Pinpoint the cell where the given text exists, returning its (X, Y) midpoint coordinate. 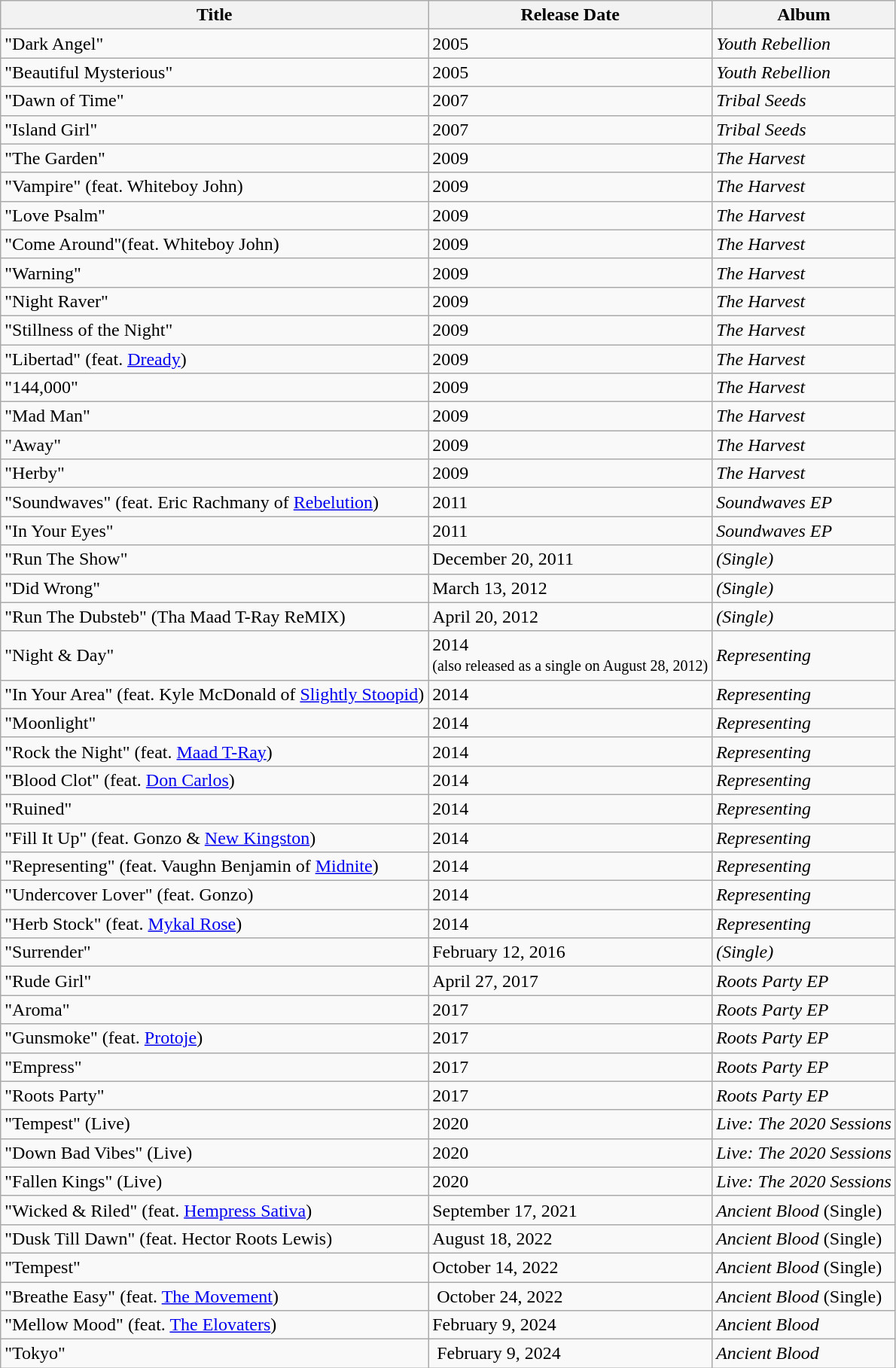
"In Your Eyes" (215, 531)
October 14, 2022 (571, 1267)
"Wicked & Riled" (feat. Hempress Sativa) (215, 1210)
"Rude Girl" (215, 981)
"Undercover Lover" (feat. Gonzo) (215, 895)
April 20, 2012 (571, 617)
"Surrender" (215, 952)
"Love Psalm" (215, 215)
"Gunsmoke" (feat. Protoje) (215, 1038)
"Away" (215, 445)
"Moonlight" (215, 723)
Album (804, 15)
"Blood Clot" (feat. Don Carlos) (215, 780)
"Beautiful Mysterious" (215, 72)
"Ruined" (215, 809)
"Mellow Mood" (feat. The Elovaters) (215, 1325)
"Breathe Easy" (feat. The Movement) (215, 1296)
"Run The Show" (215, 559)
"Tempest" (Live) (215, 1124)
"Night & Day" (215, 655)
"Representing" (feat. Vaughn Benjamin of Midnite) (215, 867)
"Dawn of Time" (215, 101)
"Night Raver" (215, 301)
October 24, 2022 (571, 1296)
"Fill It Up" (feat. Gonzo & New Kingston) (215, 838)
"Vampire" (feat. Whiteboy John) (215, 187)
September 17, 2021 (571, 1210)
"Stillness of the Night" (215, 330)
"Empress" (215, 1067)
"Down Bad Vibes" (Live) (215, 1153)
"Fallen Kings" (Live) (215, 1181)
"Rock the Night" (feat. Maad T-Ray) (215, 751)
"Tokyo" (215, 1354)
"The Garden" (215, 158)
December 20, 2011 (571, 559)
"Libertad" (feat. Dready) (215, 359)
"In Your Area" (feat. Kyle McDonald of Slightly Stoopid) (215, 694)
"Dark Angel" (215, 44)
"Dusk Till Dawn" (feat. Hector Roots Lewis) (215, 1239)
"Soundwaves" (feat. Eric Rachmany of Rebelution) (215, 502)
"Tempest" (215, 1267)
"Warning" (215, 273)
"Come Around"(feat. Whiteboy John) (215, 244)
"Did Wrong" (215, 588)
April 27, 2017 (571, 981)
"Run The Dubsteb" (Tha Maad T-Ray ReMIX) (215, 617)
2014 (also released as a single on August 28, 2012) (571, 655)
"Roots Party" (215, 1095)
"Aroma" (215, 1010)
February 12, 2016 (571, 952)
"144,000" (215, 388)
March 13, 2012 (571, 588)
"Island Girl" (215, 129)
"Herby" (215, 474)
August 18, 2022 (571, 1239)
"Mad Man" (215, 416)
"Herb Stock" (feat. Mykal Rose) (215, 924)
Title (215, 15)
Release Date (571, 15)
